Capture the cell that displays the provided text and extract its [X, Y] central coordinate. 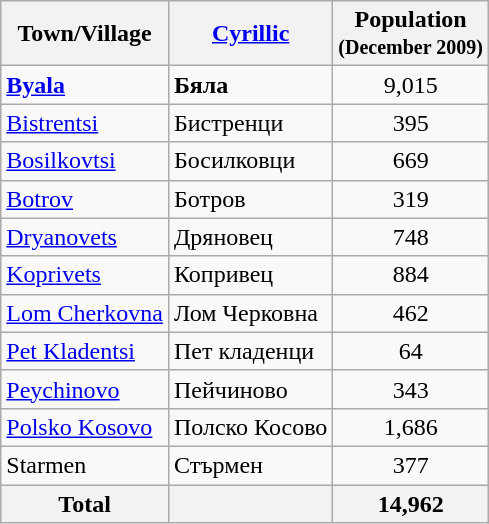
Bosilkovtsi [85, 161]
343 [411, 389]
Cyrillic [250, 34]
Бяла [250, 85]
Lom Cherkovna [85, 313]
748 [411, 237]
14,962 [411, 503]
Стърмен [250, 465]
Total [85, 503]
Dryanovets [85, 237]
Botrov [85, 199]
462 [411, 313]
Полско Косово [250, 427]
Лом Черковна [250, 313]
Ботров [250, 199]
Pet Kladentsi [85, 351]
Бистренци [250, 123]
Bistrentsi [85, 123]
Пейчиново [250, 389]
Пет кладенци [250, 351]
884 [411, 275]
9,015 [411, 85]
Peychinovo [85, 389]
Копривец [250, 275]
Population(December 2009) [411, 34]
Town/Village [85, 34]
Byala [85, 85]
Босилковци [250, 161]
Дряновец [250, 237]
64 [411, 351]
669 [411, 161]
319 [411, 199]
Starmen [85, 465]
Koprivets [85, 275]
Polsko Kosovo [85, 427]
1,686 [411, 427]
395 [411, 123]
377 [411, 465]
